Output the (x, y) coordinate of the center of the cell containing the given text.  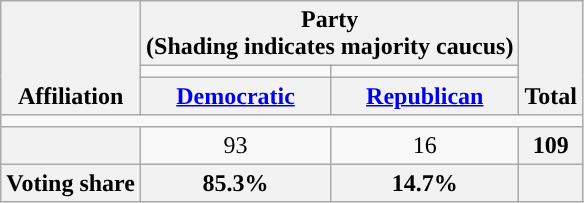
85.3% (236, 183)
14.7% (425, 183)
Democratic (236, 96)
16 (425, 145)
Affiliation (71, 58)
93 (236, 145)
Party (Shading indicates majority caucus) (330, 34)
Voting share (71, 183)
Republican (425, 96)
109 (551, 145)
Total (551, 58)
